Return the [x, y] coordinate for the center point of the cell that contains the specified text.  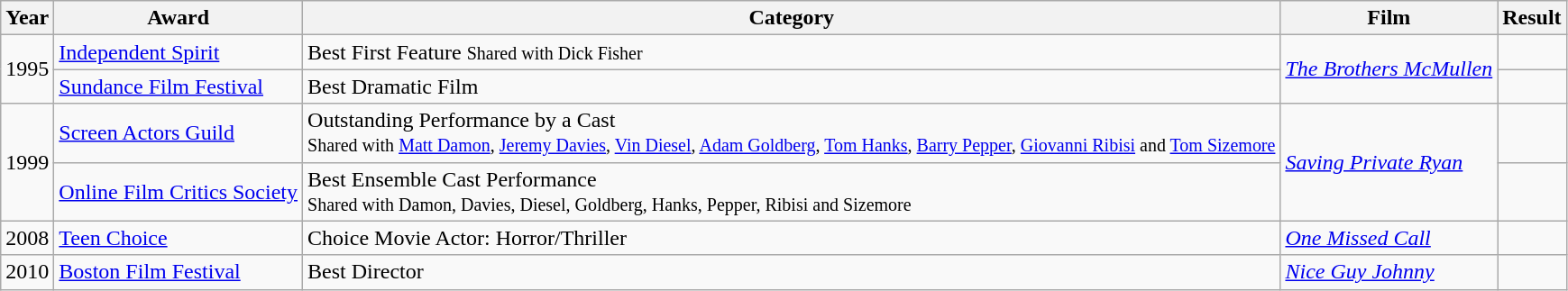
Screen Actors Guild [179, 133]
Best Ensemble Cast PerformanceShared with Damon, Davies, Diesel, Goldberg, Hanks, Pepper, Ribisi and Sizemore [792, 191]
Online Film Critics Society [179, 191]
Independent Spirit [179, 52]
Best Director [792, 272]
Boston Film Festival [179, 272]
1999 [27, 162]
Year [27, 18]
The Brothers McMullen [1389, 69]
Result [1532, 18]
Nice Guy Johnny [1389, 272]
Sundance Film Festival [179, 86]
Best Dramatic Film [792, 86]
Choice Movie Actor: Horror/Thriller [792, 238]
Saving Private Ryan [1389, 162]
Film [1389, 18]
2010 [27, 272]
Award [179, 18]
2008 [27, 238]
Best First Feature Shared with Dick Fisher [792, 52]
Category [792, 18]
Teen Choice [179, 238]
One Missed Call [1389, 238]
1995 [27, 69]
